Identify which cell holds the provided text, then report its (x, y) central coordinate. 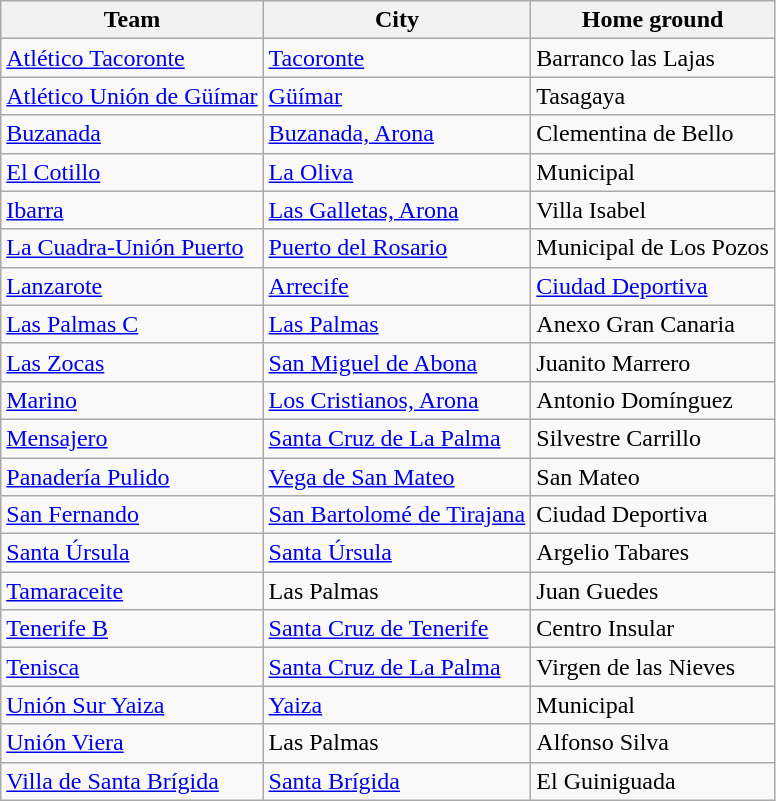
Home ground (653, 20)
San Bartolomé de Tirajana (397, 515)
Las Zocas (132, 362)
Marino (132, 400)
Juan Guedes (653, 591)
Panadería Pulido (132, 477)
Santa Brígida (397, 781)
Centro Insular (653, 629)
Tenerife B (132, 629)
Lanzarote (132, 286)
Villa de Santa Brígida (132, 781)
Barranco las Lajas (653, 58)
Clementina de Bello (653, 134)
Atlético Unión de Güímar (132, 96)
Buzanada (132, 134)
Virgen de las Nieves (653, 667)
Team (132, 20)
San Fernando (132, 515)
Buzanada, Arona (397, 134)
San Miguel de Abona (397, 362)
Atlético Tacoronte (132, 58)
Ibarra (132, 210)
Los Cristianos, Arona (397, 400)
San Mateo (653, 477)
La Cuadra-Unión Puerto (132, 248)
Yaiza (397, 705)
Tacoronte (397, 58)
Unión Viera (132, 743)
Silvestre Carrillo (653, 438)
Villa Isabel (653, 210)
Argelio Tabares (653, 553)
Tenisca (132, 667)
City (397, 20)
Tasagaya (653, 96)
Alfonso Silva (653, 743)
Juanito Marrero (653, 362)
El Cotillo (132, 172)
Las Palmas C (132, 324)
Unión Sur Yaiza (132, 705)
Güímar (397, 96)
Antonio Domínguez (653, 400)
Anexo Gran Canaria (653, 324)
El Guiniguada (653, 781)
Arrecife (397, 286)
Santa Cruz de Tenerife (397, 629)
Tamaraceite (132, 591)
Puerto del Rosario (397, 248)
Vega de San Mateo (397, 477)
La Oliva (397, 172)
Las Galletas, Arona (397, 210)
Municipal de Los Pozos (653, 248)
Mensajero (132, 438)
